Extract the [X, Y] coordinate from the center of the cell holding the provided text.  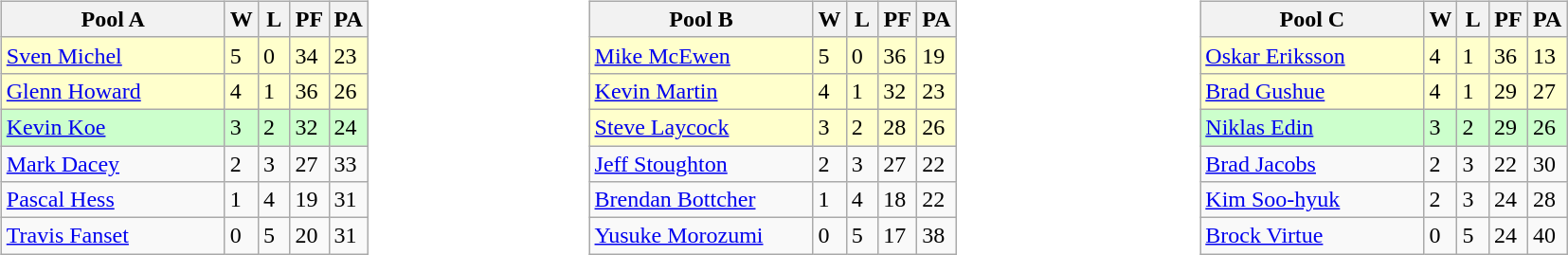
Yusuke Morozumi [701, 236]
Brendan Bottcher [701, 200]
20 [309, 236]
Oskar Eriksson [1312, 55]
Mark Dacey [113, 164]
34 [309, 55]
Mike McEwen [701, 55]
Pool A [113, 19]
Steve Laycock [701, 127]
Brad Gushue [1312, 91]
Glenn Howard [113, 91]
Pool B [701, 19]
Travis Fanset [113, 236]
Jeff Stoughton [701, 164]
Kim Soo-hyuk [1312, 200]
Pascal Hess [113, 200]
Sven Michel [113, 55]
33 [349, 164]
13 [1548, 55]
Brad Jacobs [1312, 164]
Brock Virtue [1312, 236]
Kevin Koe [113, 127]
17 [898, 236]
30 [1548, 164]
18 [898, 200]
38 [936, 236]
Pool C [1312, 19]
Kevin Martin [701, 91]
Niklas Edin [1312, 127]
40 [1548, 236]
